Return [x, y] of the center of cell containing provided text 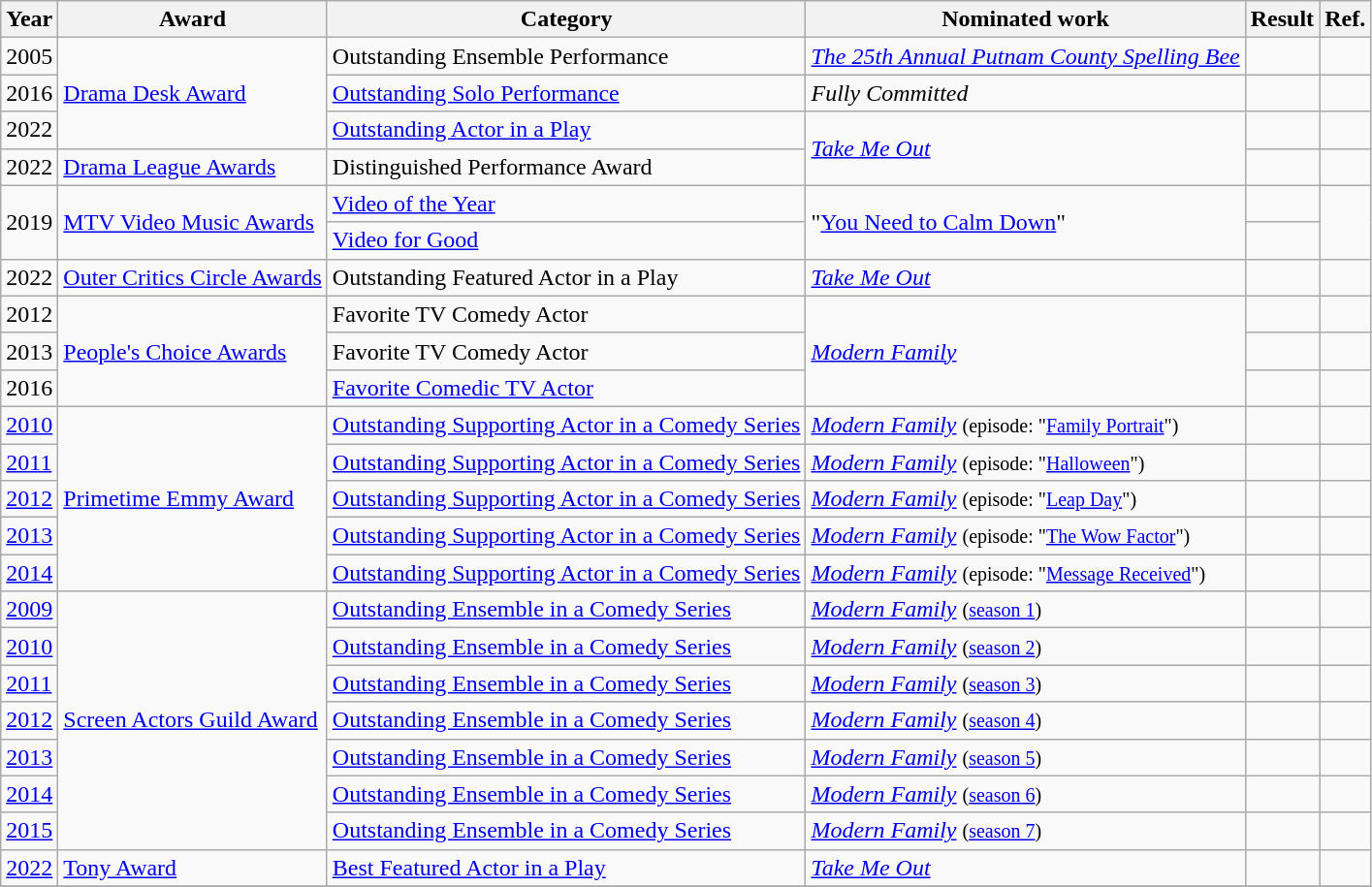
2005 [29, 56]
Tony Award [192, 868]
Modern Family (episode: "Message Received") [1026, 573]
Nominated work [1026, 19]
Modern Family (season 2) [1026, 647]
Modern Family (episode: "The Wow Factor") [1026, 536]
Modern Family (episode: "Halloween") [1026, 462]
Distinguished Performance Award [566, 167]
Modern Family (season 3) [1026, 683]
Outstanding Ensemble Performance [566, 56]
Modern Family (season 5) [1026, 757]
Video of the Year [566, 204]
Drama Desk Award [192, 93]
People's Choice Awards [192, 351]
Outstanding Solo Performance [566, 93]
Award [192, 19]
Modern Family (episode: "Leap Day") [1026, 499]
Year [29, 19]
Modern Family [1026, 351]
2009 [29, 610]
Result [1282, 19]
Modern Family (episode: "Family Portrait") [1026, 425]
Screen Actors Guild Award [192, 720]
Drama League Awards [192, 167]
Outstanding Featured Actor in a Play [566, 277]
Primetime Emmy Award [192, 498]
The 25th Annual Putnam County Spelling Bee [1026, 56]
2019 [29, 222]
Modern Family (season 4) [1026, 720]
Ref. [1346, 19]
Fully Committed [1026, 93]
Category [566, 19]
Outstanding Actor in a Play [566, 130]
Modern Family (season 7) [1026, 831]
Modern Family (season 1) [1026, 610]
MTV Video Music Awards [192, 222]
2015 [29, 831]
Modern Family (season 6) [1026, 794]
Video for Good [566, 240]
Favorite Comedic TV Actor [566, 388]
Outer Critics Circle Awards [192, 277]
Best Featured Actor in a Play [566, 868]
"You Need to Calm Down" [1026, 222]
